For the text-containing cell, return its midpoint in (X, Y) coordinate format. 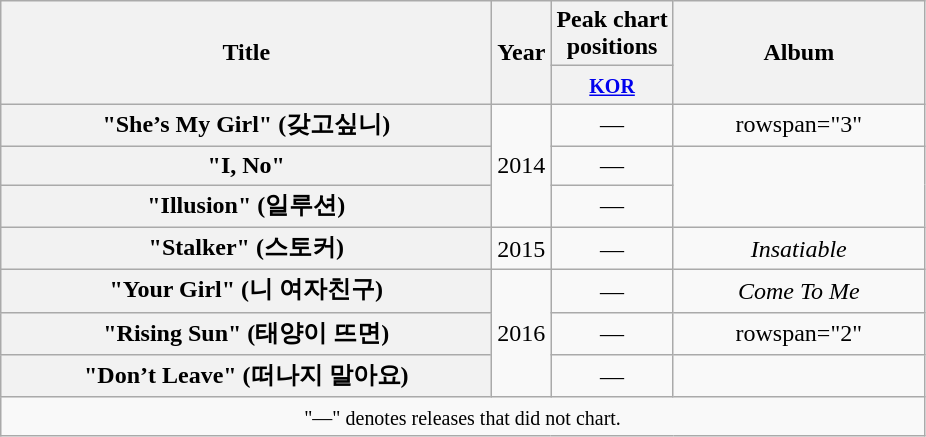
"Rising Sun" (태양이 뜨면) (246, 334)
"Illusion" (일루션) (246, 206)
2016 (522, 334)
rowspan="2" (798, 334)
Year (522, 52)
2014 (522, 166)
"—" denotes releases that did not chart. (463, 416)
"Don’t Leave" (떠나지 말아요) (246, 376)
Insatiable (798, 248)
"I, No" (246, 165)
"Stalker" (스토커) (246, 248)
Come To Me (798, 292)
rowspan="3" (798, 126)
Peak chart positions (612, 34)
Title (246, 52)
KOR (612, 85)
2015 (522, 248)
"Your Girl" (니 여자친구) (246, 292)
Album (798, 52)
"She’s My Girl" (갖고싶니) (246, 126)
